From the cell containing the given text, extract its center point as (X, Y) coordinate. 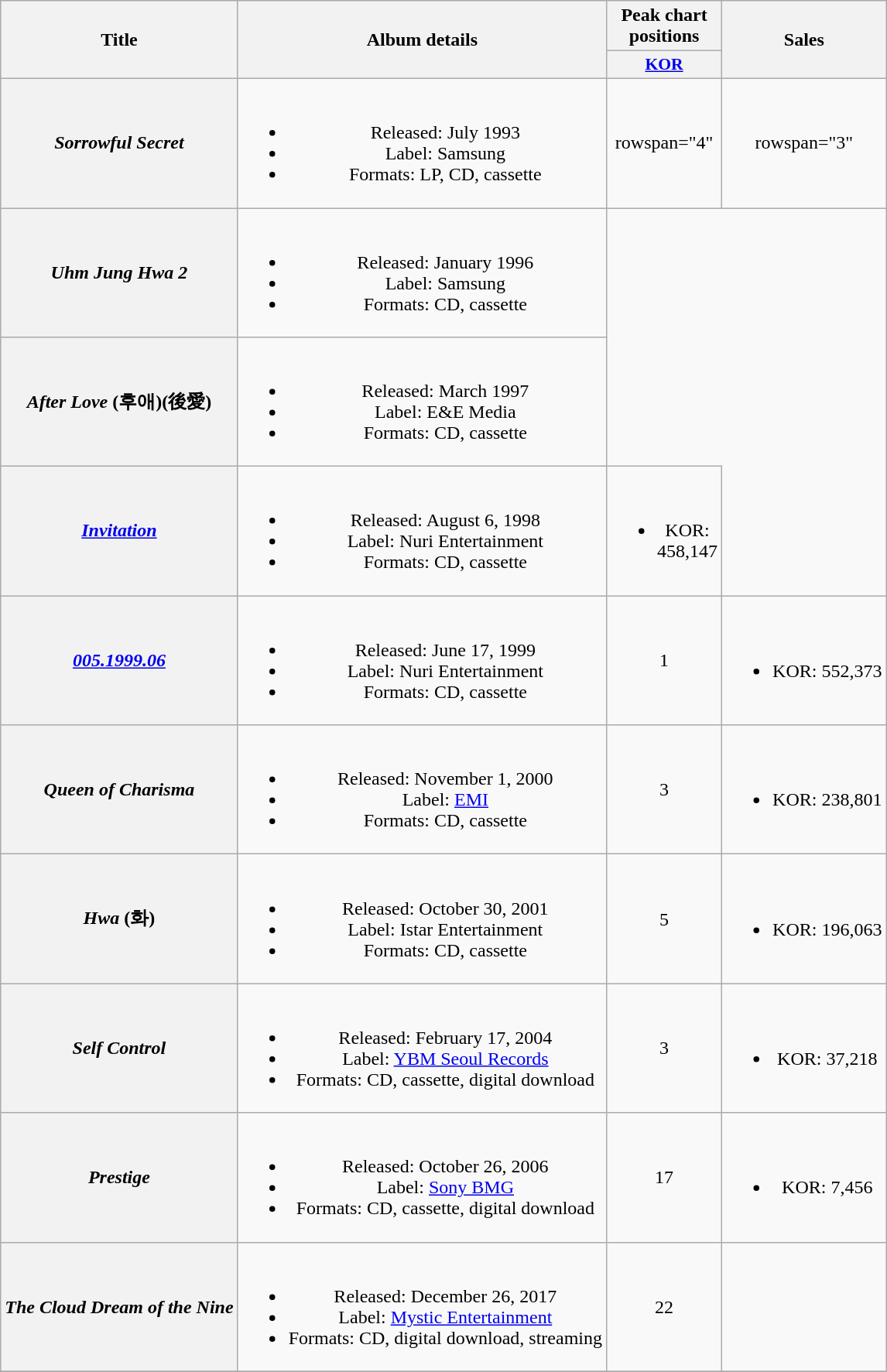
KOR: 7,456 (804, 1178)
Queen of Charisma (119, 789)
rowspan="4" (664, 142)
Uhm Jung Hwa 2 (119, 272)
Prestige (119, 1178)
005.1999.06 (119, 661)
Released: August 6, 1998Label: Nuri EntertainmentFormats: CD, cassette (422, 531)
Released: October 26, 2006Label: Sony BMGFormats: CD, cassette, digital download (422, 1178)
KOR (664, 65)
Invitation (119, 531)
22 (664, 1306)
Released: July 1993Label: SamsungFormats: LP, CD, cassette (422, 142)
KOR: 196,063 (804, 919)
Sales (804, 40)
Released: June 17, 1999Label: Nuri EntertainmentFormats: CD, cassette (422, 661)
Sorrowful Secret (119, 142)
rowspan="3" (804, 142)
Self Control (119, 1048)
Released: December 26, 2017Label: Mystic EntertainmentFormats: CD, digital download, streaming (422, 1306)
Album details (422, 40)
1 (664, 661)
The Cloud Dream of the Nine (119, 1306)
17 (664, 1178)
Released: January 1996Label: SamsungFormats: CD, cassette (422, 272)
KOR: 238,801 (804, 789)
KOR: 458,147 (664, 531)
Released: March 1997Label: E&E MediaFormats: CD, cassette (422, 402)
KOR: 37,218 (804, 1048)
5 (664, 919)
KOR: 552,373 (804, 661)
Hwa (화) (119, 919)
Released: February 17, 2004Label: YBM Seoul RecordsFormats: CD, cassette, digital download (422, 1048)
Released: November 1, 2000Label: EMIFormats: CD, cassette (422, 789)
Released: October 30, 2001Label: Istar EntertainmentFormats: CD, cassette (422, 919)
Title (119, 40)
After Love (후애)(後愛) (119, 402)
Peak chart positions (664, 26)
